Detect which cell encompasses the target text, then output its [X, Y] center coordinate. 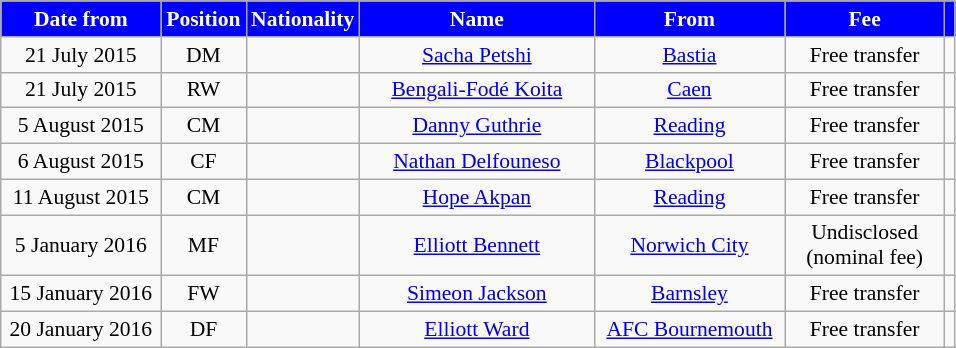
Simeon Jackson [476, 294]
11 August 2015 [81, 197]
Blackpool [689, 162]
AFC Bournemouth [689, 330]
CF [204, 162]
Nationality [302, 19]
MF [204, 246]
RW [204, 90]
Undisclosed (nominal fee) [865, 246]
FW [204, 294]
6 August 2015 [81, 162]
Elliott Bennett [476, 246]
Bastia [689, 55]
Nathan Delfouneso [476, 162]
15 January 2016 [81, 294]
5 January 2016 [81, 246]
Caen [689, 90]
Bengali-Fodé Koita [476, 90]
Barnsley [689, 294]
Date from [81, 19]
From [689, 19]
Norwich City [689, 246]
5 August 2015 [81, 126]
DM [204, 55]
Position [204, 19]
Hope Akpan [476, 197]
Elliott Ward [476, 330]
DF [204, 330]
Name [476, 19]
Danny Guthrie [476, 126]
Sacha Petshi [476, 55]
20 January 2016 [81, 330]
Fee [865, 19]
